From the cell containing the given text, extract its center point as [X, Y] coordinate. 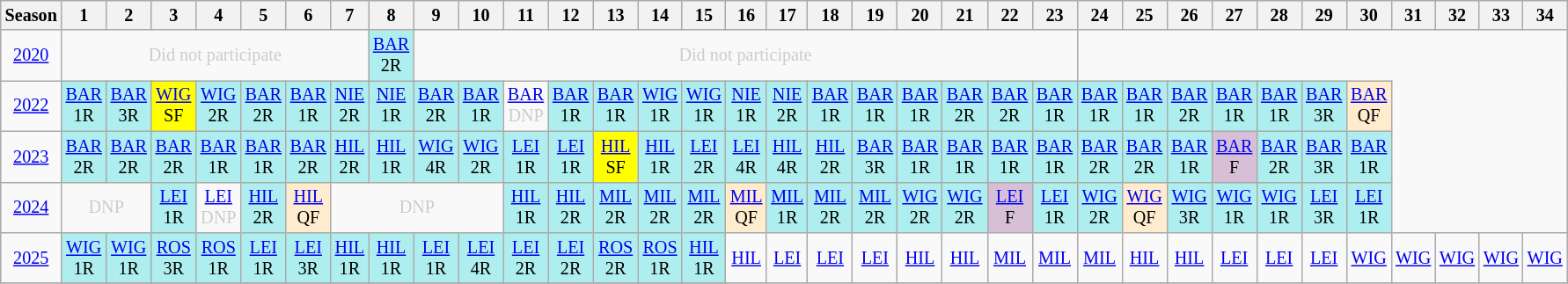
17 [787, 16]
15 [704, 16]
Season [32, 16]
BARF [1234, 157]
MIL1R [787, 208]
WIGSF [174, 106]
27 [1234, 16]
30 [1369, 16]
2025 [32, 259]
4 [218, 16]
19 [875, 16]
31 [1413, 16]
1 [84, 16]
10 [480, 16]
13 [616, 16]
2 [128, 16]
MILQF [746, 208]
6 [308, 16]
18 [831, 16]
12 [570, 16]
2020 [32, 55]
HIL4R [787, 157]
8 [391, 16]
28 [1279, 16]
ROS2R [616, 259]
23 [1054, 16]
3 [174, 16]
WIG4R [436, 157]
26 [1190, 16]
WIGQF [1144, 208]
2024 [32, 208]
BARQF [1369, 106]
16 [746, 16]
33 [1501, 16]
11 [526, 16]
HILSF [616, 157]
34 [1545, 16]
WIG3R [1190, 208]
LEIF [1010, 208]
HILQF [308, 208]
7 [350, 16]
14 [660, 16]
20 [920, 16]
9 [436, 16]
22 [1010, 16]
24 [1100, 16]
21 [964, 16]
5 [264, 16]
LEIDNP [218, 208]
2023 [32, 157]
BARDNP [526, 106]
ROS3R [174, 259]
25 [1144, 16]
2022 [32, 106]
29 [1323, 16]
32 [1457, 16]
